For the text-containing cell, return its midpoint in [X, Y] coordinate format. 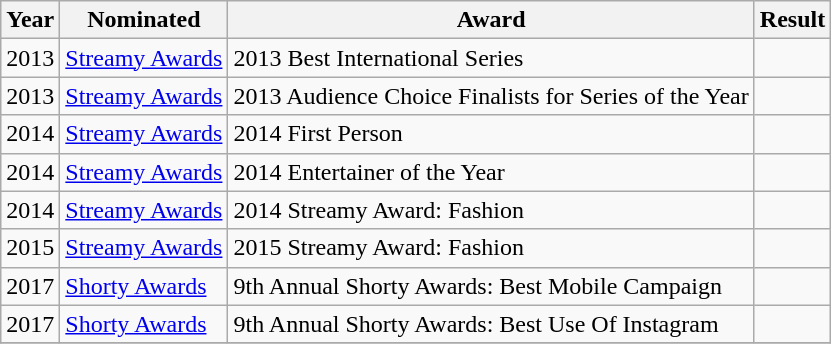
Nominated [144, 20]
2013 Best International Series [491, 58]
2014 Streamy Award: Fashion [491, 210]
Result [792, 20]
2014 First Person [491, 134]
2015 Streamy Award: Fashion [491, 248]
9th Annual Shorty Awards: Best Use Of Instagram [491, 324]
2014 Entertainer of the Year [491, 172]
Year [30, 20]
2013 Audience Choice Finalists for Series of the Year [491, 96]
2015 [30, 248]
9th Annual Shorty Awards: Best Mobile Campaign [491, 286]
Award [491, 20]
